Return the (X, Y) coordinate for the center point of the cell that contains the specified text.  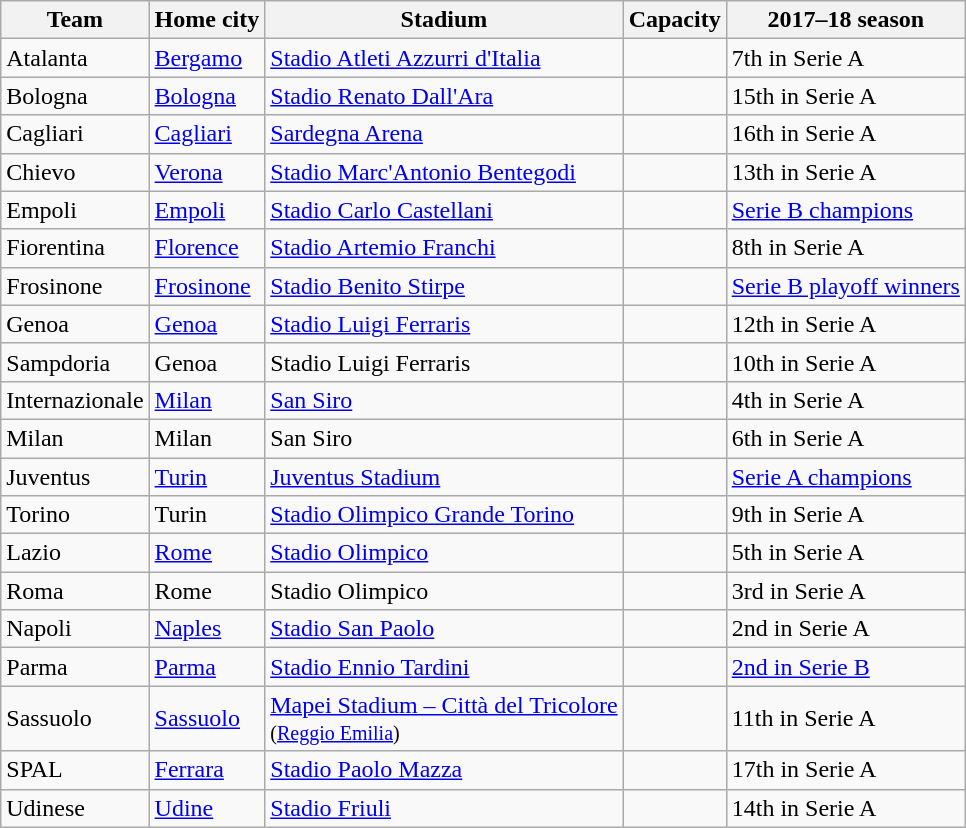
Stadio Artemio Franchi (444, 248)
Serie B playoff winners (846, 286)
16th in Serie A (846, 134)
Udine (207, 808)
Juventus (75, 477)
SPAL (75, 770)
14th in Serie A (846, 808)
10th in Serie A (846, 362)
Sardegna Arena (444, 134)
Udinese (75, 808)
12th in Serie A (846, 324)
9th in Serie A (846, 515)
Stadio San Paolo (444, 629)
Stadio Benito Stirpe (444, 286)
13th in Serie A (846, 172)
15th in Serie A (846, 96)
2nd in Serie B (846, 667)
Verona (207, 172)
Atalanta (75, 58)
Stadio Carlo Castellani (444, 210)
2nd in Serie A (846, 629)
Stadio Atleti Azzurri d'Italia (444, 58)
Sampdoria (75, 362)
5th in Serie A (846, 553)
Serie A champions (846, 477)
Stadio Marc'Antonio Bentegodi (444, 172)
17th in Serie A (846, 770)
Capacity (674, 20)
Roma (75, 591)
Florence (207, 248)
Stadio Paolo Mazza (444, 770)
Mapei Stadium – Città del Tricolore(Reggio Emilia) (444, 718)
Stadio Renato Dall'Ara (444, 96)
4th in Serie A (846, 400)
2017–18 season (846, 20)
Napoli (75, 629)
Stadio Friuli (444, 808)
Internazionale (75, 400)
8th in Serie A (846, 248)
11th in Serie A (846, 718)
Serie B champions (846, 210)
Stadio Olimpico Grande Torino (444, 515)
Torino (75, 515)
Bergamo (207, 58)
Fiorentina (75, 248)
3rd in Serie A (846, 591)
6th in Serie A (846, 438)
Chievo (75, 172)
Home city (207, 20)
Team (75, 20)
Lazio (75, 553)
Naples (207, 629)
Juventus Stadium (444, 477)
7th in Serie A (846, 58)
Stadio Ennio Tardini (444, 667)
Ferrara (207, 770)
Stadium (444, 20)
